Pinpoint the cell where the given text exists, returning its [x, y] midpoint coordinate. 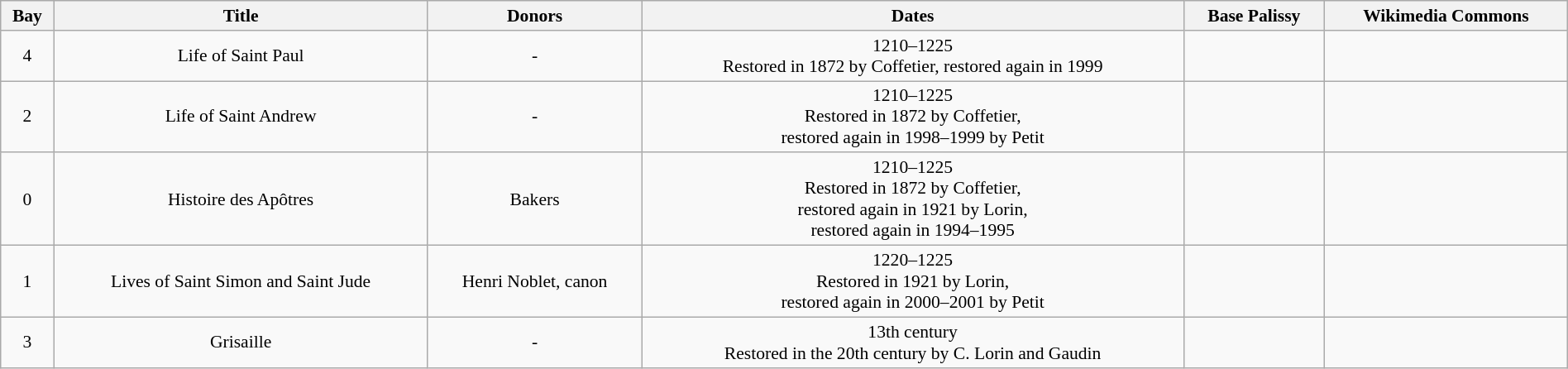
Henri Noblet, canon [534, 281]
Base Palissy [1254, 16]
Histoire des Apôtres [241, 199]
Dates [913, 16]
Grisaille [241, 343]
Bay [27, 16]
0 [27, 199]
Donors [534, 16]
Wikimedia Commons [1446, 16]
3 [27, 343]
13th centuryRestored in the 20th century by C. Lorin and Gaudin [913, 343]
1210–1225Restored in 1872 by Coffetier,restored again in 1998–1999 by Petit [913, 117]
Life of Saint Andrew [241, 117]
1210–1225Restored in 1872 by Coffetier, restored again in 1999 [913, 56]
2 [27, 117]
1210–1225Restored in 1872 by Coffetier,restored again in 1921 by Lorin,restored again in 1994–1995 [913, 199]
Life of Saint Paul [241, 56]
Title [241, 16]
4 [27, 56]
1 [27, 281]
Lives of Saint Simon and Saint Jude [241, 281]
1220–1225Restored in 1921 by Lorin,restored again in 2000–2001 by Petit [913, 281]
Bakers [534, 199]
